From the cell containing the given text, extract its center point as (X, Y) coordinate. 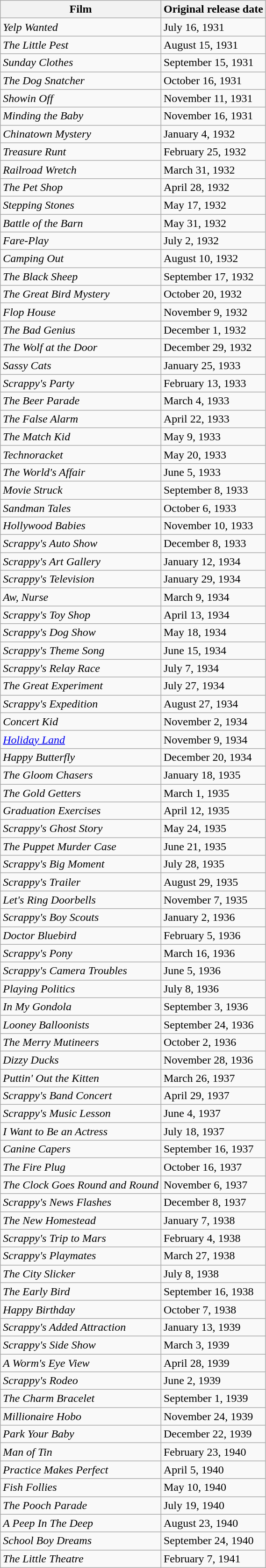
October 2, 1936 (213, 1042)
December 20, 1934 (213, 757)
Scrappy's Ghost Story (81, 829)
September 16, 1938 (213, 1291)
September 24, 1936 (213, 1024)
June 2, 1939 (213, 1381)
July 16, 1931 (213, 27)
May 31, 1932 (213, 223)
The Wolf at the Door (81, 348)
Happy Butterfly (81, 757)
April 28, 1939 (213, 1363)
January 29, 1934 (213, 579)
December 8, 1937 (213, 1203)
November 6, 1937 (213, 1185)
The Bad Genius (81, 330)
Sassy Cats (81, 365)
September 16, 1937 (213, 1149)
The Gold Getters (81, 793)
The Merry Mutineers (81, 1042)
March 26, 1937 (213, 1078)
July 8, 1938 (213, 1274)
Movie Struck (81, 490)
January 12, 1934 (213, 562)
Scrappy's Party (81, 383)
June 15, 1934 (213, 650)
Scrappy's Band Concert (81, 1096)
November 16, 1931 (213, 116)
Scrappy's Big Moment (81, 864)
Film (81, 9)
Park Your Baby (81, 1434)
June 5, 1933 (213, 472)
April 29, 1937 (213, 1096)
Minding the Baby (81, 116)
The Dog Snatcher (81, 80)
Sunday Clothes (81, 63)
September 8, 1933 (213, 490)
October 16, 1931 (213, 80)
The World's Affair (81, 472)
Scrappy's Rodeo (81, 1381)
The Pet Shop (81, 187)
A Peep In The Deep (81, 1523)
Hollywood Babies (81, 526)
January 25, 1933 (213, 365)
June 4, 1937 (213, 1114)
May 20, 1933 (213, 454)
July 18, 1937 (213, 1131)
Aw, Nurse (81, 597)
March 9, 1934 (213, 597)
Scrappy's Playmates (81, 1256)
School Boy Dreams (81, 1541)
The Pooch Parade (81, 1505)
November 9, 1932 (213, 312)
Showin Off (81, 98)
Chinatown Mystery (81, 134)
November 10, 1933 (213, 526)
Treasure Runt (81, 152)
Technoracket (81, 454)
Scrappy's Theme Song (81, 650)
Concert Kid (81, 722)
Scrappy's Relay Race (81, 668)
Scrappy's Boy Scouts (81, 918)
The Great Bird Mystery (81, 294)
I Want to Be an Actress (81, 1131)
July 2, 1932 (213, 241)
February 13, 1933 (213, 383)
May 9, 1933 (213, 437)
July 8, 1936 (213, 989)
December 22, 1939 (213, 1434)
April 5, 1940 (213, 1470)
July 28, 1935 (213, 864)
Playing Politics (81, 989)
Scrappy's Trailer (81, 882)
April 13, 1934 (213, 615)
The Match Kid (81, 437)
December 8, 1933 (213, 544)
Fare-Play (81, 241)
March 31, 1932 (213, 169)
The False Alarm (81, 419)
November 2, 1934 (213, 722)
July 19, 1940 (213, 1505)
Canine Capers (81, 1149)
September 3, 1936 (213, 1006)
February 4, 1938 (213, 1238)
Let's Ring Doorbells (81, 900)
November 9, 1934 (213, 739)
The Puppet Murder Case (81, 846)
Practice Makes Perfect (81, 1470)
Scrappy's Television (81, 579)
In My Gondola (81, 1006)
January 13, 1939 (213, 1327)
Graduation Exercises (81, 811)
May 10, 1940 (213, 1488)
July 7, 1934 (213, 668)
March 27, 1938 (213, 1256)
September 24, 1940 (213, 1541)
August 29, 1935 (213, 882)
Camping Out (81, 259)
Scrappy's Expedition (81, 704)
June 5, 1936 (213, 971)
April 12, 1935 (213, 811)
Fish Follies (81, 1488)
February 5, 1936 (213, 935)
March 1, 1935 (213, 793)
Scrappy's Pony (81, 953)
December 1, 1932 (213, 330)
November 11, 1931 (213, 98)
Millionaire Hobo (81, 1416)
January 2, 1936 (213, 918)
December 29, 1932 (213, 348)
Scrappy's Toy Shop (81, 615)
Scrappy's Art Gallery (81, 562)
The Charm Bracelet (81, 1399)
October 20, 1932 (213, 294)
Looney Balloonists (81, 1024)
May 24, 1935 (213, 829)
November 28, 1936 (213, 1060)
September 17, 1932 (213, 277)
January 18, 1935 (213, 775)
The Black Sheep (81, 277)
February 7, 1941 (213, 1559)
Stepping Stones (81, 205)
Original release date (213, 9)
Flop House (81, 312)
October 7, 1938 (213, 1309)
The Little Pest (81, 45)
Battle of the Barn (81, 223)
March 3, 1939 (213, 1345)
Scrappy's Added Attraction (81, 1327)
Scrappy's Auto Show (81, 544)
The New Homestead (81, 1220)
A Worm's Eye View (81, 1363)
July 27, 1934 (213, 686)
Scrappy's Music Lesson (81, 1114)
The Fire Plug (81, 1167)
Scrappy's Camera Troubles (81, 971)
The City Slicker (81, 1274)
August 10, 1932 (213, 259)
Scrappy's Side Show (81, 1345)
October 6, 1933 (213, 508)
The Early Bird (81, 1291)
Scrappy's Dog Show (81, 633)
The Great Experiment (81, 686)
September 15, 1931 (213, 63)
Man of Tin (81, 1452)
October 16, 1937 (213, 1167)
Doctor Bluebird (81, 935)
Dizzy Ducks (81, 1060)
Sandman Tales (81, 508)
Happy Birthday (81, 1309)
The Beer Parade (81, 401)
November 24, 1939 (213, 1416)
April 22, 1933 (213, 419)
August 27, 1934 (213, 704)
Railroad Wretch (81, 169)
April 28, 1932 (213, 187)
Puttin' Out the Kitten (81, 1078)
February 25, 1932 (213, 152)
Holiday Land (81, 739)
September 1, 1939 (213, 1399)
February 23, 1940 (213, 1452)
The Gloom Chasers (81, 775)
August 23, 1940 (213, 1523)
Scrappy's News Flashes (81, 1203)
January 7, 1938 (213, 1220)
November 7, 1935 (213, 900)
May 18, 1934 (213, 633)
Scrappy's Trip to Mars (81, 1238)
The Little Theatre (81, 1559)
January 4, 1932 (213, 134)
August 15, 1931 (213, 45)
The Clock Goes Round and Round (81, 1185)
March 16, 1936 (213, 953)
May 17, 1932 (213, 205)
June 21, 1935 (213, 846)
March 4, 1933 (213, 401)
Yelp Wanted (81, 27)
